Return [X, Y] of the center of cell containing provided text 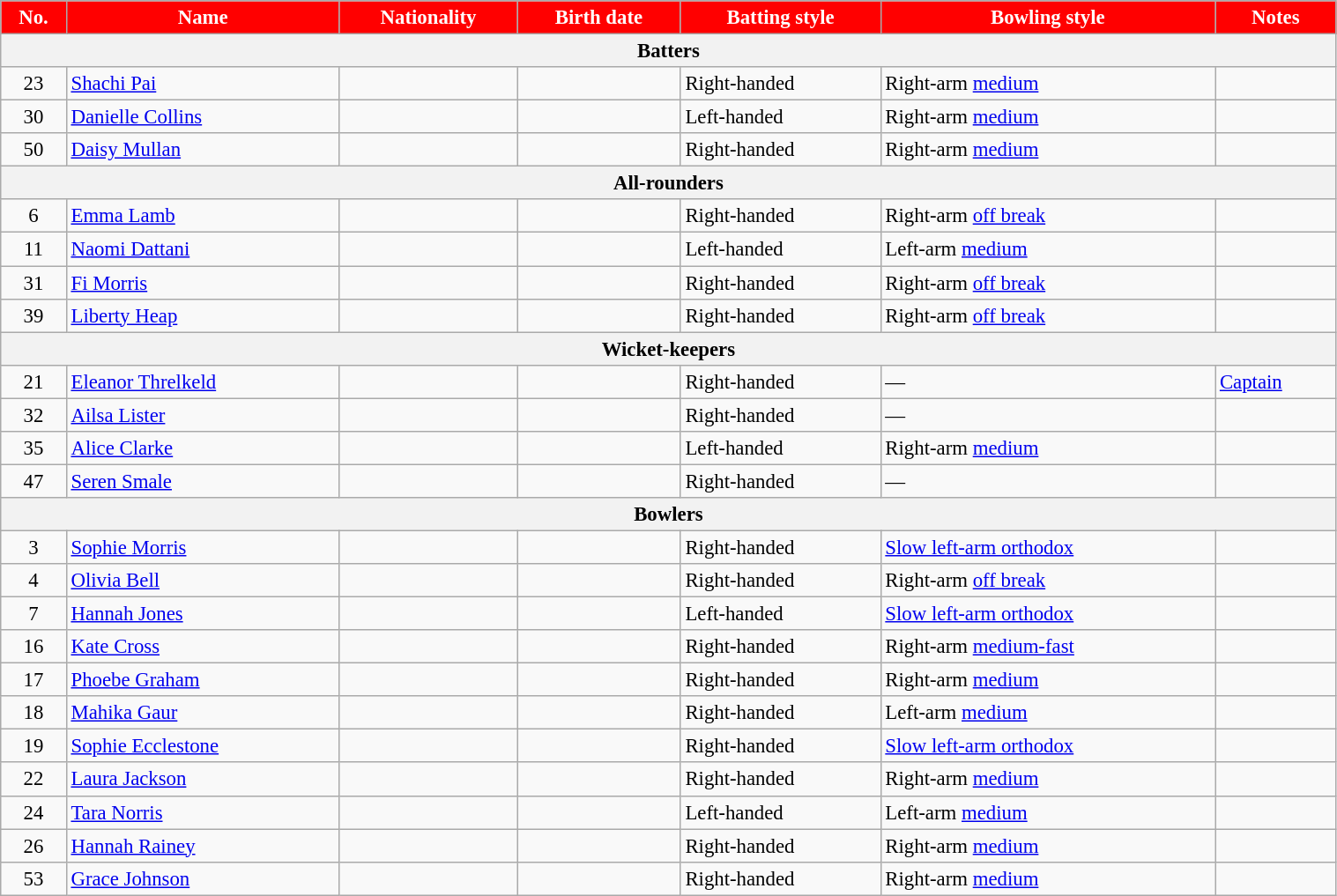
Bowlers [668, 515]
Batting style [781, 18]
53 [33, 878]
Naomi Dattani [203, 249]
Hannah Rainey [203, 846]
Tara Norris [203, 812]
Notes [1276, 18]
All-rounders [668, 183]
50 [33, 150]
Captain [1276, 381]
35 [33, 448]
Seren Smale [203, 481]
Sophie Morris [203, 547]
30 [33, 117]
No. [33, 18]
Wicket-keepers [668, 349]
Kate Cross [203, 647]
Emma Lamb [203, 216]
Olivia Bell [203, 581]
Liberty Heap [203, 315]
Grace Johnson [203, 878]
16 [33, 647]
47 [33, 481]
Birth date [599, 18]
Right-arm medium-fast [1048, 647]
26 [33, 846]
3 [33, 547]
32 [33, 415]
Name [203, 18]
Phoebe Graham [203, 680]
39 [33, 315]
Fi Morris [203, 283]
Laura Jackson [203, 780]
Danielle Collins [203, 117]
24 [33, 812]
19 [33, 746]
Nationality [428, 18]
Batters [668, 51]
Daisy Mullan [203, 150]
7 [33, 614]
Shachi Pai [203, 84]
4 [33, 581]
Sophie Ecclestone [203, 746]
Hannah Jones [203, 614]
17 [33, 680]
22 [33, 780]
Eleanor Threlkeld [203, 381]
Bowling style [1048, 18]
18 [33, 713]
23 [33, 84]
Mahika Gaur [203, 713]
6 [33, 216]
Alice Clarke [203, 448]
21 [33, 381]
11 [33, 249]
31 [33, 283]
Ailsa Lister [203, 415]
